Identify which cell holds the provided text, then report its (x, y) central coordinate. 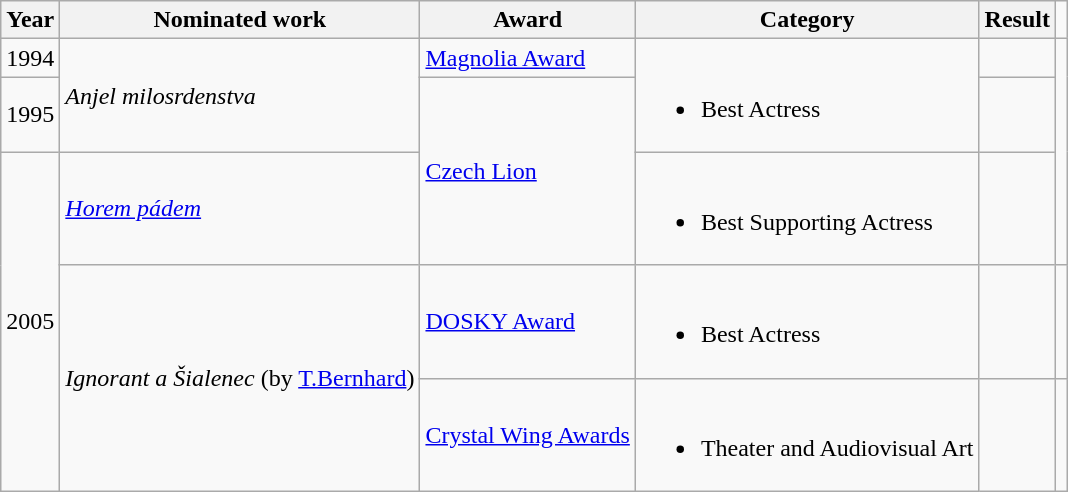
Nominated work (240, 20)
1995 (30, 114)
DOSKY Award (528, 322)
Crystal Wing Awards (528, 434)
Category (807, 20)
Horem pádem (240, 208)
Anjel milosrdenstva (240, 96)
Best Supporting Actress (807, 208)
Award (528, 20)
Theater and Audiovisual Art (807, 434)
Czech Lion (528, 171)
2005 (30, 322)
Magnolia Award (528, 58)
Result (1017, 20)
1994 (30, 58)
Ignorant a Šialenec (by T.Bernhard) (240, 378)
Year (30, 20)
